Search for the cell housing the specified text and yield its [X, Y] center coordinate. 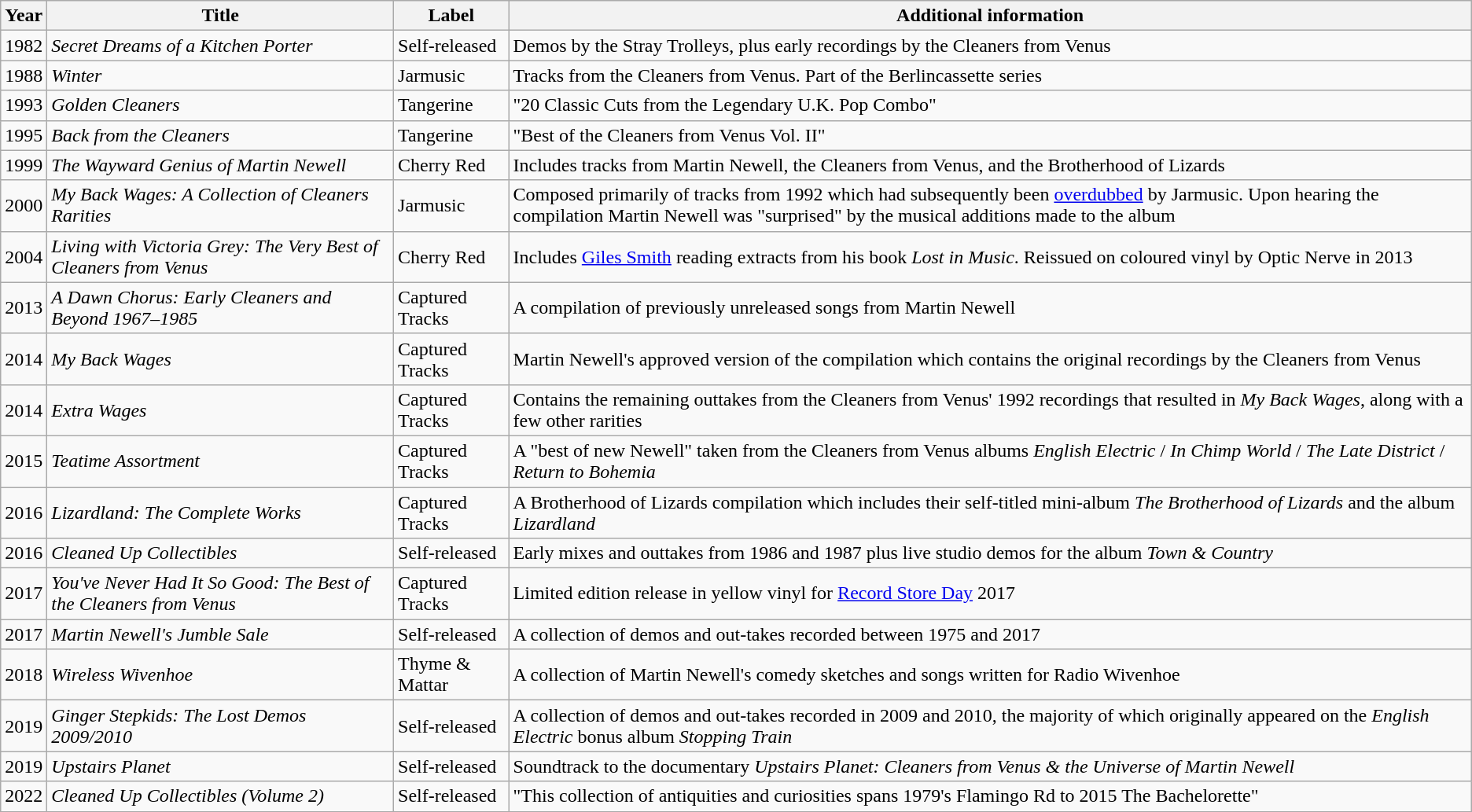
Demos by the Stray Trolleys, plus early recordings by the Cleaners from Venus [990, 46]
2000 [24, 206]
Year [24, 16]
Cleaned Up Collectibles (Volume 2) [220, 796]
1982 [24, 46]
Winter [220, 75]
Upstairs Planet [220, 766]
"This collection of antiquities and curiosities spans 1979's Flamingo Rd to 2015 The Bachelorette" [990, 796]
2013 [24, 308]
Teatime Assortment [220, 461]
Extra Wages [220, 410]
Soundtrack to the documentary Upstairs Planet: Cleaners from Venus & the Universe of Martin Newell [990, 766]
Includes Giles Smith reading extracts from his book Lost in Music. Reissued on coloured vinyl by Optic Nerve in 2013 [990, 256]
2015 [24, 461]
My Back Wages [220, 358]
Cleaned Up Collectibles [220, 553]
My Back Wages: A Collection of Cleaners Rarities [220, 206]
2022 [24, 796]
Wireless Wivenhoe [220, 674]
A Brotherhood of Lizards compilation which includes their self-titled mini-album The Brotherhood of Lizards and the album Lizardland [990, 513]
A "best of new Newell" taken from the Cleaners from Venus albums English Electric / In Chimp World / The Late District / Return to Bohemia [990, 461]
Golden Cleaners [220, 105]
A collection of demos and out-takes recorded between 1975 and 2017 [990, 634]
"20 Classic Cuts from the Legendary U.K. Pop Combo" [990, 105]
You've Never Had It So Good: The Best of the Cleaners from Venus [220, 594]
Includes tracks from Martin Newell, the Cleaners from Venus, and the Brotherhood of Lizards [990, 165]
1999 [24, 165]
Label [451, 16]
Back from the Cleaners [220, 135]
Secret Dreams of a Kitchen Porter [220, 46]
A Dawn Chorus: Early Cleaners and Beyond 1967–1985 [220, 308]
1995 [24, 135]
2004 [24, 256]
Limited edition release in yellow vinyl for Record Store Day 2017 [990, 594]
2018 [24, 674]
Martin Newell's approved version of the compilation which contains the original recordings by the Cleaners from Venus [990, 358]
1988 [24, 75]
Early mixes and outtakes from 1986 and 1987 plus live studio demos for the album Town & Country [990, 553]
Living with Victoria Grey: The Very Best of Cleaners from Venus [220, 256]
Tracks from the Cleaners from Venus. Part of the Berlincassette series [990, 75]
Contains the remaining outtakes from the Cleaners from Venus' 1992 recordings that resulted in My Back Wages, along with a few other rarities [990, 410]
The Wayward Genius of Martin Newell [220, 165]
A compilation of previously unreleased songs from Martin Newell [990, 308]
"Best of the Cleaners from Venus Vol. II" [990, 135]
Martin Newell's Jumble Sale [220, 634]
1993 [24, 105]
Ginger Stepkids: The Lost Demos 2009/2010 [220, 726]
Title [220, 16]
Thyme & Mattar [451, 674]
A collection of Martin Newell's comedy sketches and songs written for Radio Wivenhoe [990, 674]
Lizardland: The Complete Works [220, 513]
Additional information [990, 16]
